Capture the cell that displays the provided text and extract its (x, y) central coordinate. 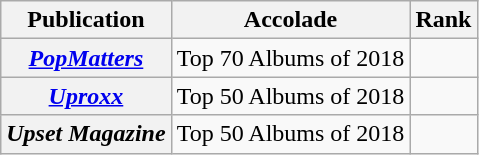
Top 70 Albums of 2018 (290, 58)
Upset Magazine (86, 134)
Uproxx (86, 96)
Accolade (290, 20)
Publication (86, 20)
PopMatters (86, 58)
Rank (444, 20)
